Locate the cell with the specified text and output its [X, Y] center coordinate. 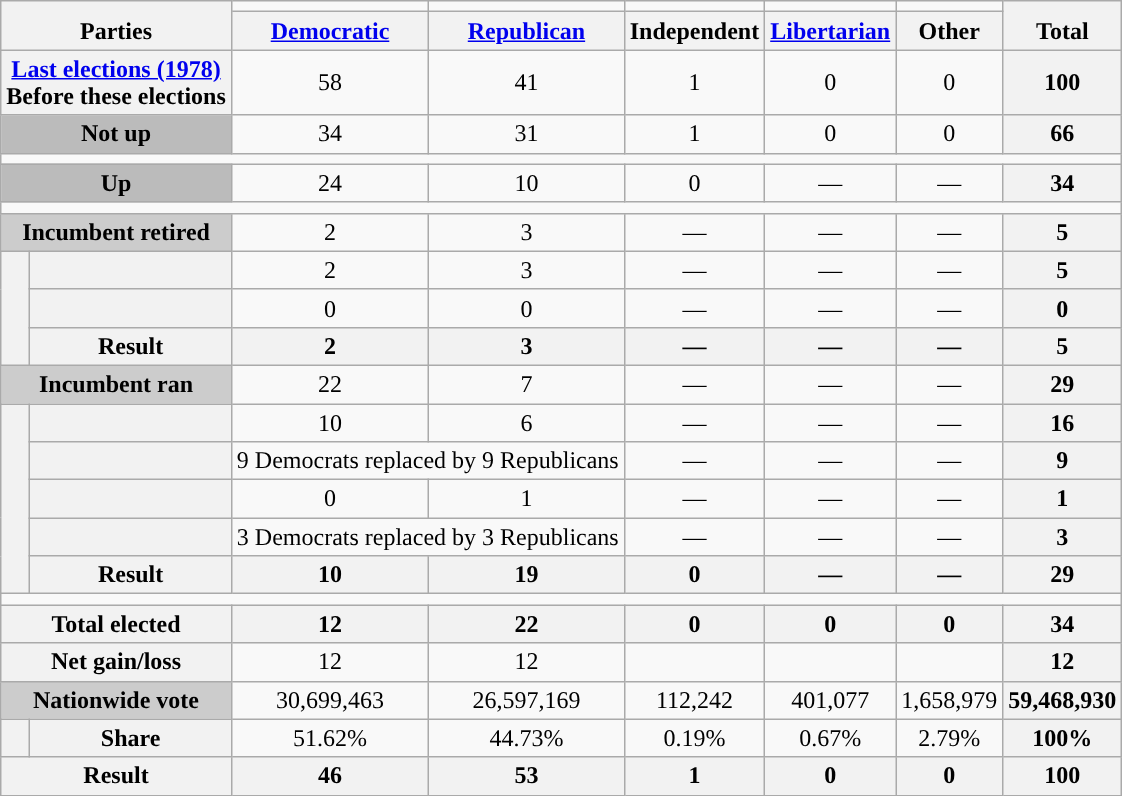
26,597,169 [527, 700]
0.67% [830, 738]
9 Democrats replaced by 9 Republicans [428, 461]
3 Democrats replaced by 3 Republicans [428, 537]
Libertarian [830, 31]
Net gain/loss [116, 662]
24 [330, 183]
401,077 [830, 700]
Parties [116, 26]
44.73% [527, 738]
Independent [694, 31]
53 [527, 776]
7 [527, 384]
58 [330, 82]
Nationwide vote [116, 700]
Share [130, 738]
Total [1062, 26]
Not up [116, 134]
2.79% [950, 738]
6 [527, 423]
Incumbent ran [116, 384]
31 [527, 134]
0.19% [694, 738]
41 [527, 82]
51.62% [330, 738]
112,242 [694, 700]
Incumbent retired [116, 232]
1,658,979 [950, 700]
59,468,930 [1062, 700]
100% [1062, 738]
Total elected [116, 624]
Last elections (1978)Before these elections [116, 82]
16 [1062, 423]
9 [1062, 461]
30,699,463 [330, 700]
Republican [527, 31]
66 [1062, 134]
Other [950, 31]
46 [330, 776]
Democratic [330, 31]
Up [116, 183]
19 [527, 575]
